Output the (x, y) coordinate of the center of the cell containing the given text.  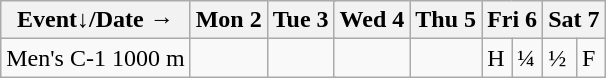
Sat 7 (574, 20)
Mon 2 (228, 20)
F (591, 58)
Tue 3 (300, 20)
H (497, 58)
Wed 4 (372, 20)
Men's C-1 1000 m (96, 58)
¼ (528, 58)
Event↓/Date → (96, 20)
Thu 5 (446, 20)
½ (560, 58)
Fri 6 (512, 20)
